Extract the [X, Y] coordinate from the center of the cell holding the provided text.  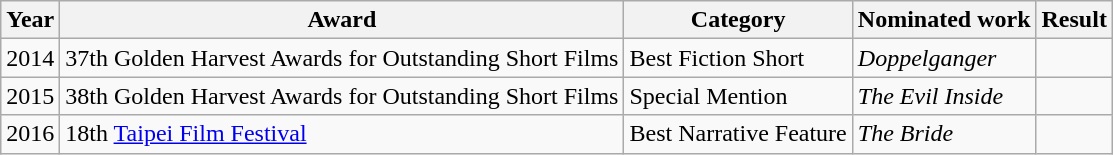
Year [30, 20]
The Evil Inside [944, 96]
2016 [30, 134]
Category [738, 20]
Award [342, 20]
Nominated work [944, 20]
Best Fiction Short [738, 58]
18th Taipei Film Festival [342, 134]
2014 [30, 58]
The Bride [944, 134]
Best Narrative Feature [738, 134]
37th Golden Harvest Awards for Outstanding Short Films [342, 58]
Doppelganger [944, 58]
2015 [30, 96]
Result [1074, 20]
38th Golden Harvest Awards for Outstanding Short Films [342, 96]
Special Mention [738, 96]
